Detect which cell encompasses the target text, then output its [x, y] center coordinate. 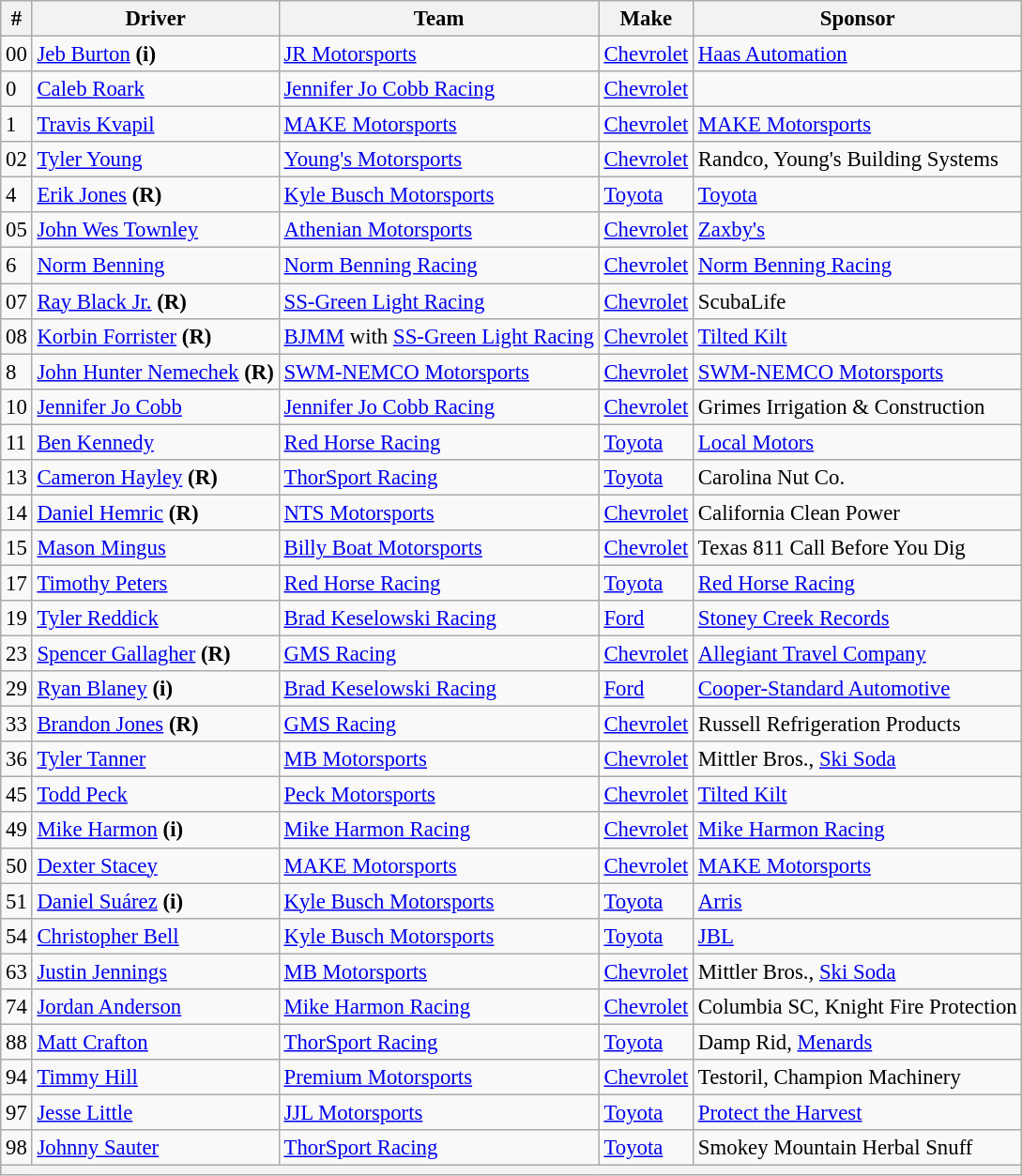
Peck Motorsports [439, 795]
15 [17, 548]
Cameron Hayley (R) [156, 478]
02 [17, 160]
Jennifer Jo Cobb [156, 406]
88 [17, 1042]
Cooper-Standard Automotive [858, 689]
Jeb Burton (i) [156, 54]
Mason Mingus [156, 548]
Norm Benning [156, 266]
JR Motorsports [439, 54]
Carolina Nut Co. [858, 478]
Driver [156, 19]
Damp Rid, Menards [858, 1042]
Allegiant Travel Company [858, 654]
17 [17, 583]
49 [17, 831]
Texas 811 Call Before You Dig [858, 548]
Billy Boat Motorsports [439, 548]
California Clean Power [858, 512]
94 [17, 1077]
14 [17, 512]
33 [17, 725]
NTS Motorsports [439, 512]
John Hunter Nemechek (R) [156, 372]
08 [17, 336]
Timothy Peters [156, 583]
07 [17, 301]
SS-Green Light Racing [439, 301]
Arris [858, 901]
13 [17, 478]
Ryan Blaney (i) [156, 689]
Tyler Reddick [156, 619]
Sponsor [858, 19]
Grimes Irrigation & Construction [858, 406]
29 [17, 689]
Jesse Little [156, 1112]
Russell Refrigeration Products [858, 725]
6 [17, 266]
Mike Harmon (i) [156, 831]
Athenian Motorsports [439, 230]
19 [17, 619]
BJMM with SS-Green Light Racing [439, 336]
Team [439, 19]
05 [17, 230]
11 [17, 442]
# [17, 19]
74 [17, 1007]
JJL Motorsports [439, 1112]
97 [17, 1112]
Justin Jennings [156, 971]
Protect the Harvest [858, 1112]
Tyler Tanner [156, 759]
8 [17, 372]
98 [17, 1148]
Spencer Gallagher (R) [156, 654]
23 [17, 654]
Caleb Roark [156, 89]
Korbin Forrister (R) [156, 336]
Haas Automation [858, 54]
Johnny Sauter [156, 1148]
Testoril, Champion Machinery [858, 1077]
36 [17, 759]
Daniel Hemric (R) [156, 512]
Timmy Hill [156, 1077]
Randco, Young's Building Systems [858, 160]
45 [17, 795]
Local Motors [858, 442]
Christopher Bell [156, 936]
1 [17, 125]
Erik Jones (R) [156, 195]
Ray Black Jr. (R) [156, 301]
Premium Motorsports [439, 1077]
Todd Peck [156, 795]
4 [17, 195]
JBL [858, 936]
10 [17, 406]
Make [646, 19]
63 [17, 971]
51 [17, 901]
Ben Kennedy [156, 442]
0 [17, 89]
Jordan Anderson [156, 1007]
Daniel Suárez (i) [156, 901]
Zaxby's [858, 230]
Dexter Stacey [156, 865]
Tyler Young [156, 160]
Columbia SC, Knight Fire Protection [858, 1007]
ScubaLife [858, 301]
54 [17, 936]
Brandon Jones (R) [156, 725]
Stoney Creek Records [858, 619]
Young's Motorsports [439, 160]
00 [17, 54]
50 [17, 865]
John Wes Townley [156, 230]
Matt Crafton [156, 1042]
Travis Kvapil [156, 125]
Smokey Mountain Herbal Snuff [858, 1148]
